For the text-containing cell, return its midpoint in (X, Y) coordinate format. 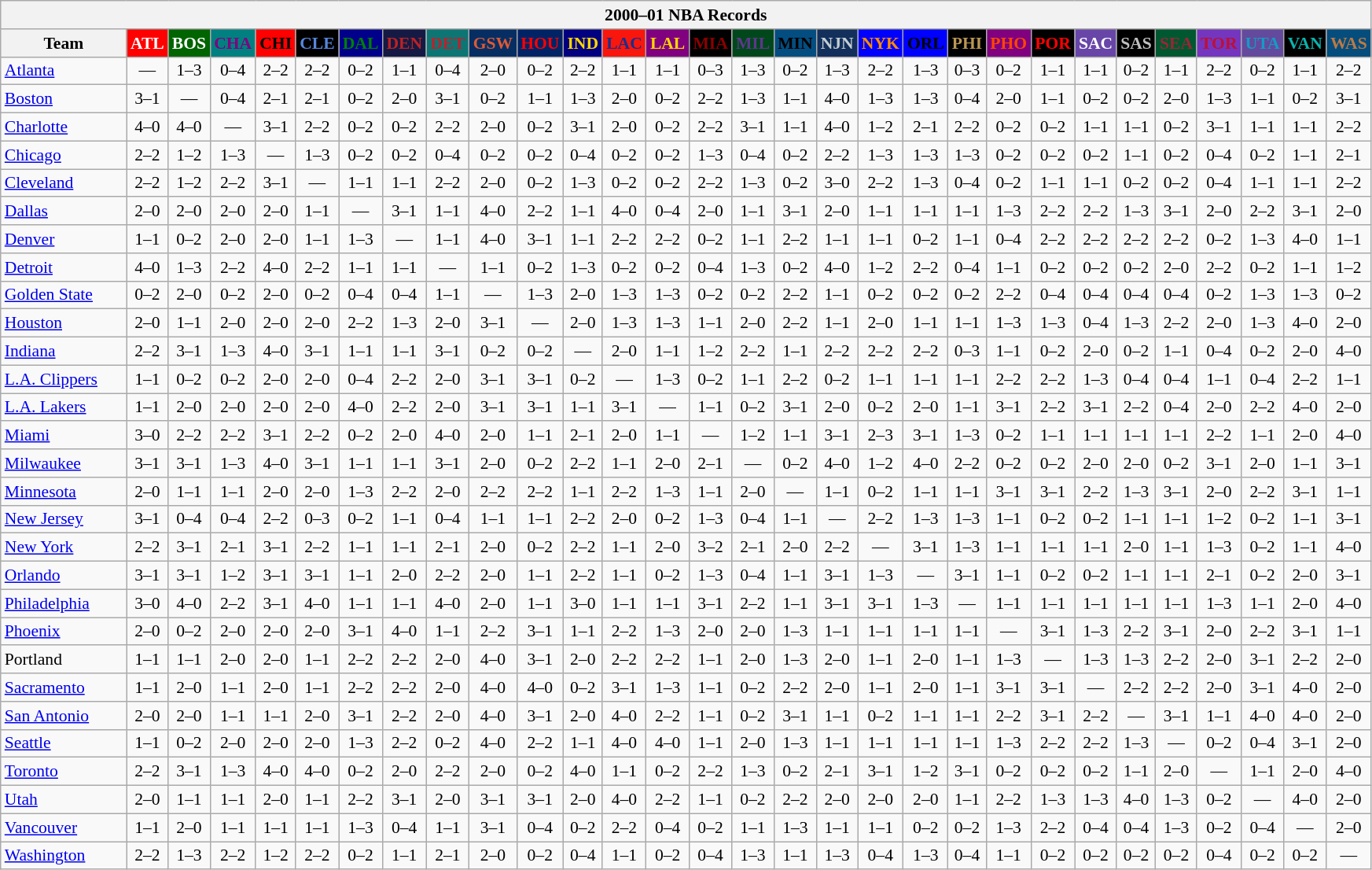
ORL (926, 43)
3–2 (710, 547)
VAN (1305, 43)
Golden State (64, 295)
Detroit (64, 267)
LAL (668, 43)
GSW (494, 43)
L.A. Clippers (64, 379)
Atlanta (64, 71)
Denver (64, 239)
SEA (1176, 43)
PHI (967, 43)
UTA (1263, 43)
DAL (361, 43)
Phoenix (64, 632)
SAC (1096, 43)
New Jersey (64, 519)
Vancouver (64, 828)
Miami (64, 436)
Philadelphia (64, 603)
MIA (710, 43)
WAS (1349, 43)
DEN (404, 43)
DET (448, 43)
Portland (64, 660)
Houston (64, 323)
IND (583, 43)
Chicago (64, 155)
Dallas (64, 212)
2000–01 NBA Records (686, 15)
Washington (64, 856)
Cleveland (64, 183)
MIN (795, 43)
Toronto (64, 772)
BOS (189, 43)
L.A. Lakers (64, 407)
Orlando (64, 576)
Milwaukee (64, 463)
SAS (1136, 43)
San Antonio (64, 716)
POR (1053, 43)
CHA (233, 43)
ATL (148, 43)
Team (64, 43)
Indiana (64, 352)
HOU (539, 43)
NYK (881, 43)
PHO (1008, 43)
MIL (753, 43)
2–3 (881, 436)
LAC (624, 43)
Seattle (64, 743)
TOR (1219, 43)
Utah (64, 800)
CHI (275, 43)
NJN (837, 43)
Charlotte (64, 127)
Boston (64, 99)
Sacramento (64, 688)
CLE (318, 43)
Minnesota (64, 492)
New York (64, 547)
